Provide the [X, Y] coordinate of the cell's center where the given text is located.  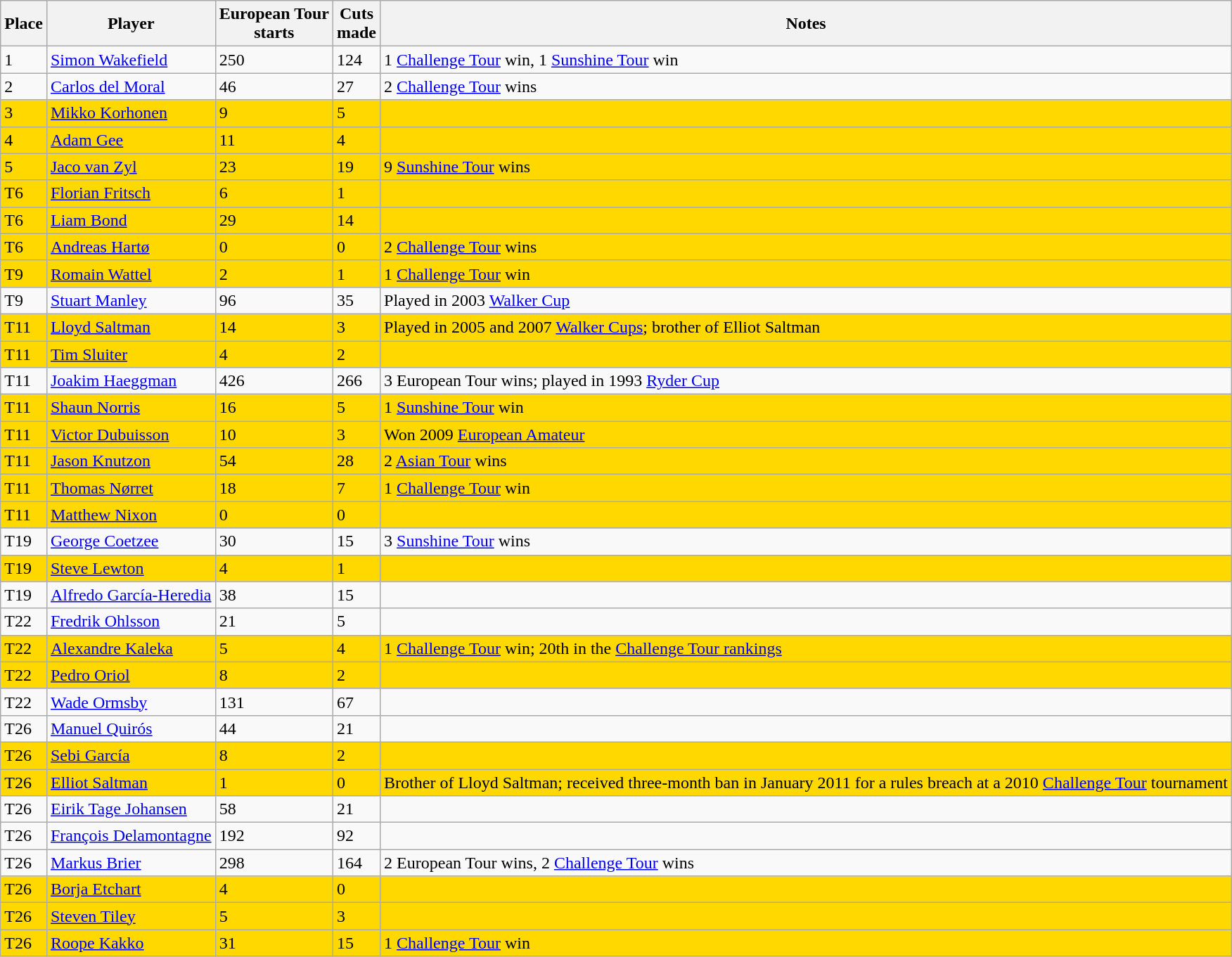
Roope Kakko [131, 943]
Simon Wakefield [131, 60]
Sebi García [131, 755]
George Coetzee [131, 541]
1 Challenge Tour win; 20th in the Challenge Tour rankings [806, 648]
Steve Lewton [131, 568]
Tim Sluiter [131, 354]
Cutsmade [356, 24]
Victor Dubuisson [131, 435]
Andreas Hartø [131, 247]
9 [274, 113]
298 [274, 863]
Steven Tiley [131, 916]
Matthew Nixon [131, 515]
38 [274, 595]
28 [356, 461]
2 European Tour wins, 2 Challenge Tour wins [806, 863]
92 [356, 836]
Won 2009 European Amateur [806, 435]
Brother of Lloyd Saltman; received three-month ban in January 2011 for a rules breach at a 2010 Challenge Tour tournament [806, 783]
29 [274, 220]
Fredrik Ohlsson [131, 622]
Florian Fritsch [131, 193]
18 [274, 488]
Stuart Manley [131, 300]
19 [356, 167]
Shaun Norris [131, 408]
30 [274, 541]
16 [274, 408]
Notes [806, 24]
23 [274, 167]
Carlos del Moral [131, 86]
1 Challenge Tour win, 1 Sunshine Tour win [806, 60]
Jason Knutzon [131, 461]
Pedro Oriol [131, 675]
192 [274, 836]
426 [274, 381]
European Tourstarts [274, 24]
Joakim Haeggman [131, 381]
6 [274, 193]
27 [356, 86]
31 [274, 943]
Eirik Tage Johansen [131, 809]
Player [131, 24]
Lloyd Saltman [131, 327]
Alfredo García-Heredia [131, 595]
124 [356, 60]
Jaco van Zyl [131, 167]
7 [356, 488]
58 [274, 809]
Elliot Saltman [131, 783]
Romain Wattel [131, 274]
Wade Ormsby [131, 702]
Place [24, 24]
35 [356, 300]
3 European Tour wins; played in 1993 Ryder Cup [806, 381]
250 [274, 60]
11 [274, 140]
Thomas Nørret [131, 488]
2 Asian Tour wins [806, 461]
Manuel Quirós [131, 728]
Markus Brier [131, 863]
Liam Bond [131, 220]
44 [274, 728]
131 [274, 702]
3 Sunshine Tour wins [806, 541]
9 Sunshine Tour wins [806, 167]
10 [274, 435]
46 [274, 86]
Borja Etchart [131, 889]
Played in 2003 Walker Cup [806, 300]
Played in 2005 and 2007 Walker Cups; brother of Elliot Saltman [806, 327]
164 [356, 863]
1 Sunshine Tour win [806, 408]
96 [274, 300]
54 [274, 461]
Alexandre Kaleka [131, 648]
François Delamontagne [131, 836]
266 [356, 381]
67 [356, 702]
Adam Gee [131, 140]
Mikko Korhonen [131, 113]
